Determine the [X, Y] coordinate at the center of the cell enclosing the given text.  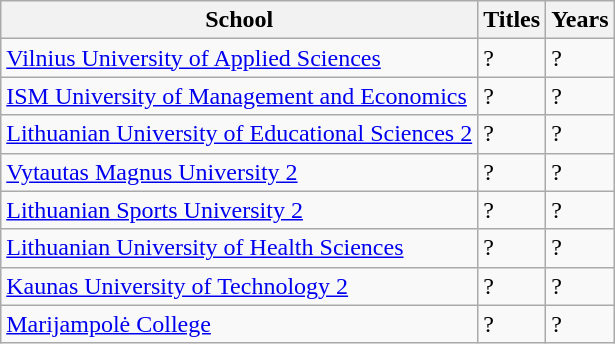
Vytautas Magnus University 2 [240, 172]
Vilnius University of Applied Sciences [240, 58]
Years [580, 20]
Titles [512, 20]
Lithuanian Sports University 2 [240, 210]
ISM University of Management and Economics [240, 96]
School [240, 20]
Kaunas University of Technology 2 [240, 286]
Lithuanian University of Health Sciences [240, 248]
Lithuanian University of Educational Sciences 2 [240, 134]
Marijampolė College [240, 324]
